For the text-containing cell, return its midpoint in (X, Y) coordinate format. 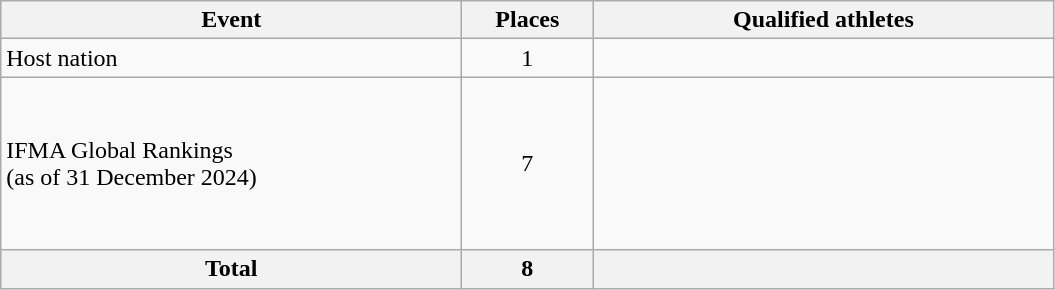
1 (528, 58)
Places (528, 20)
7 (528, 164)
IFMA Global Rankings(as of 31 December 2024) (232, 164)
Host nation (232, 58)
Qualified athletes (824, 20)
Total (232, 269)
8 (528, 269)
Event (232, 20)
